Provide the (X, Y) coordinate of the cell's center where the given text is located.  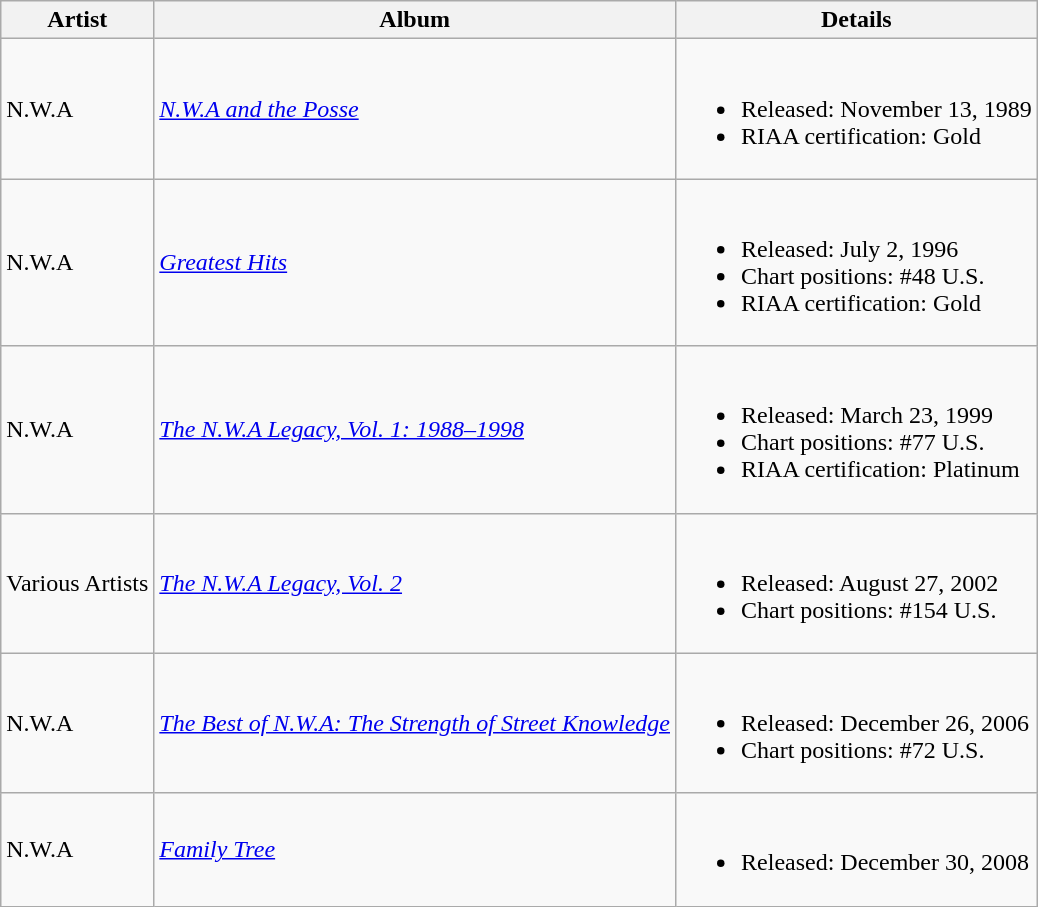
Album (415, 20)
Various Artists (78, 583)
The N.W.A Legacy, Vol. 2 (415, 583)
Greatest Hits (415, 262)
Released: August 27, 2002Chart positions: #154 U.S. (857, 583)
Released: March 23, 1999Chart positions: #77 U.S.RIAA certification: Platinum (857, 430)
Artist (78, 20)
Released: December 26, 2006Chart positions: #72 U.S. (857, 723)
N.W.A and the Posse (415, 109)
Released: July 2, 1996Chart positions: #48 U.S.RIAA certification: Gold (857, 262)
Released: December 30, 2008 (857, 850)
The N.W.A Legacy, Vol. 1: 1988–1998 (415, 430)
Family Tree (415, 850)
Released: November 13, 1989RIAA certification: Gold (857, 109)
Details (857, 20)
The Best of N.W.A: The Strength of Street Knowledge (415, 723)
